Extract the [X, Y] coordinate from the center of the cell holding the provided text.  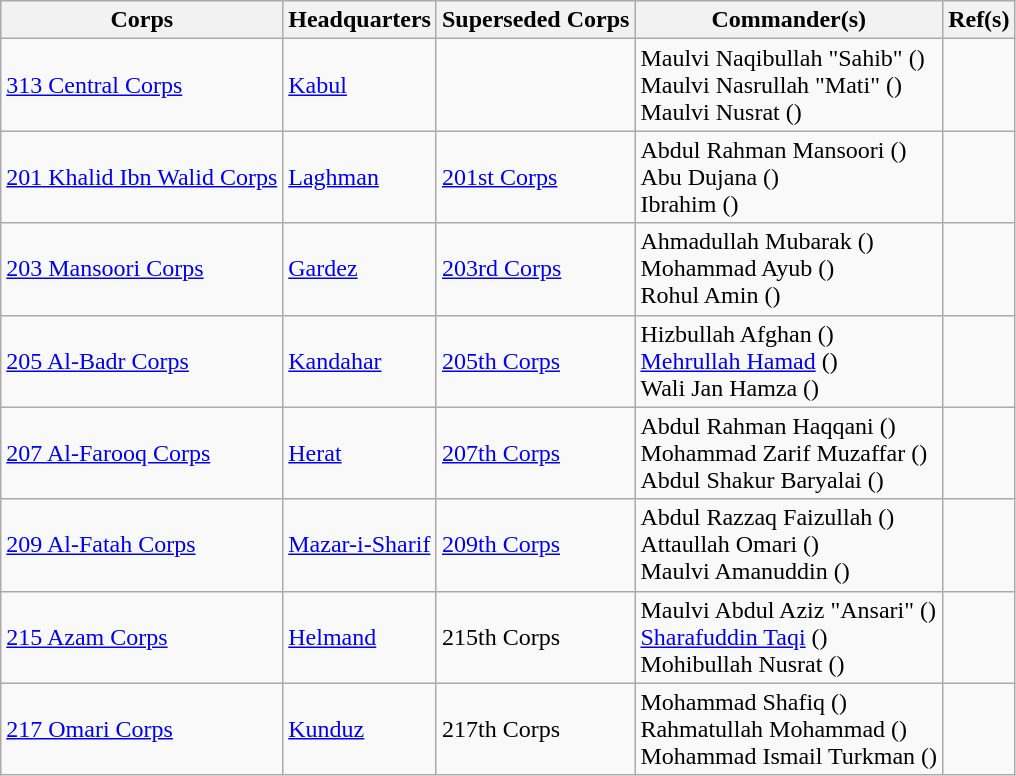
209 Al-Fatah Corps [142, 545]
313 Central Corps [142, 85]
207th Corps [535, 453]
215 Azam Corps [142, 637]
Maulvi Naqibullah "Sahib" ()Maulvi Nasrullah "Mati" ()Maulvi Nusrat () [789, 85]
207 Al-Farooq Corps [142, 453]
Kunduz [360, 729]
Herat [360, 453]
Abdul Razzaq Faizullah ()Attaullah Omari ()Maulvi Amanuddin () [789, 545]
Laghman [360, 177]
217th Corps [535, 729]
209th Corps [535, 545]
205th Corps [535, 361]
Headquarters [360, 20]
Kabul [360, 85]
Superseded Corps [535, 20]
201st Corps [535, 177]
Hizbullah Afghan () Mehrullah Hamad ()Wali Jan Hamza () [789, 361]
Ahmadullah Mubarak ()Mohammad Ayub ()Rohul Amin () [789, 269]
Gardez [360, 269]
Mazar-i-Sharif [360, 545]
Abdul Rahman Mansoori ()Abu Dujana ()Ibrahim () [789, 177]
Helmand [360, 637]
205 Al-Badr Corps [142, 361]
Abdul Rahman Haqqani () Mohammad Zarif Muzaffar ()Abdul Shakur Baryalai () [789, 453]
Maulvi Abdul Aziz "Ansari" ()Sharafuddin Taqi ()Mohibullah Nusrat () [789, 637]
203rd Corps [535, 269]
Ref(s) [979, 20]
Kandahar [360, 361]
Mohammad Shafiq ()Rahmatullah Mohammad ()Mohammad Ismail Turkman () [789, 729]
217 Omari Corps [142, 729]
203 Mansoori Corps [142, 269]
Commander(s) [789, 20]
201 Khalid Ibn Walid Corps [142, 177]
Corps [142, 20]
215th Corps [535, 637]
